Search for the cell housing the specified text and yield its (X, Y) center coordinate. 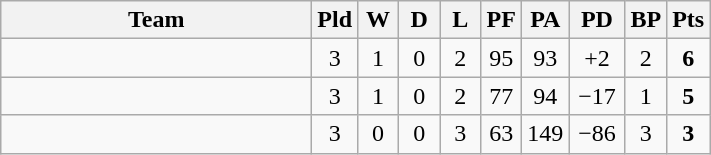
5 (688, 96)
93 (546, 58)
63 (502, 134)
6 (688, 58)
D (420, 20)
77 (502, 96)
L (460, 20)
PF (502, 20)
+2 (597, 58)
PD (597, 20)
−86 (597, 134)
95 (502, 58)
−17 (597, 96)
Pts (688, 20)
W (378, 20)
Team (156, 20)
94 (546, 96)
Pld (335, 20)
BP (646, 20)
149 (546, 134)
PA (546, 20)
